Determine the (X, Y) coordinate at the center of the cell enclosing the given text.  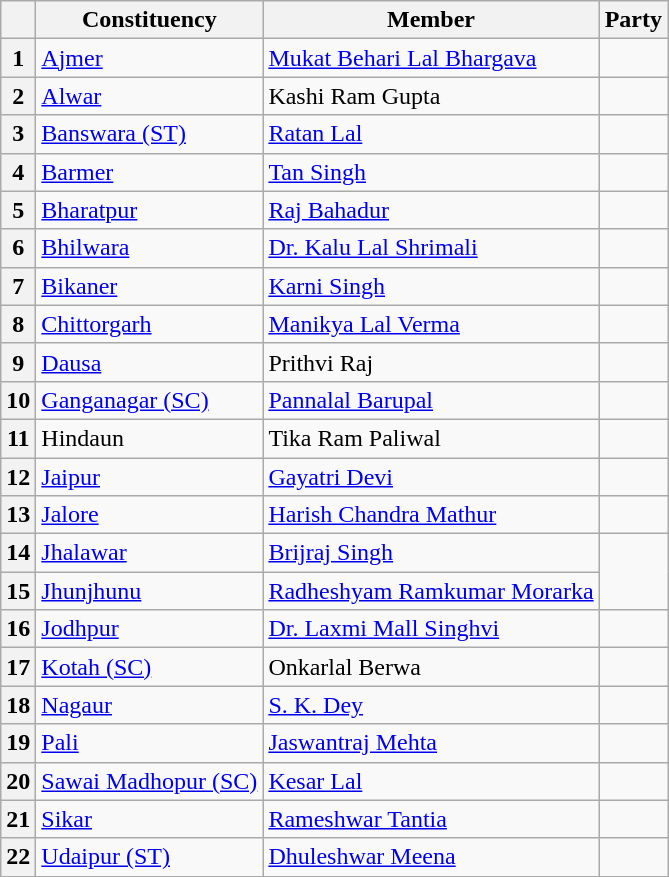
Jaipur (150, 477)
Jaswantraj Mehta (431, 743)
2 (18, 96)
20 (18, 781)
Dausa (150, 362)
21 (18, 819)
14 (18, 553)
Jalore (150, 515)
Nagaur (150, 705)
8 (18, 324)
Dr. Kalu Lal Shrimali (431, 248)
9 (18, 362)
18 (18, 705)
Bikaner (150, 286)
12 (18, 477)
Constituency (150, 20)
Bharatpur (150, 210)
S. K. Dey (431, 705)
Kashi Ram Gupta (431, 96)
Brijraj Singh (431, 553)
15 (18, 591)
Prithvi Raj (431, 362)
6 (18, 248)
11 (18, 438)
Tika Ram Paliwal (431, 438)
1 (18, 58)
Udaipur (ST) (150, 857)
22 (18, 857)
Radheshyam Ramkumar Morarka (431, 591)
Sawai Madhopur (SC) (150, 781)
Karni Singh (431, 286)
Chittorgarh (150, 324)
Dr. Laxmi Mall Singhvi (431, 629)
Jhunjhunu (150, 591)
Onkarlal Berwa (431, 667)
Rameshwar Tantia (431, 819)
Ratan Lal (431, 134)
Mukat Behari Lal Bhargava (431, 58)
3 (18, 134)
5 (18, 210)
Party (633, 20)
Hindaun (150, 438)
Harish Chandra Mathur (431, 515)
13 (18, 515)
19 (18, 743)
Jhalawar (150, 553)
Bhilwara (150, 248)
10 (18, 400)
16 (18, 629)
Tan Singh (431, 172)
Ajmer (150, 58)
Banswara (ST) (150, 134)
Kesar Lal (431, 781)
Gayatri Devi (431, 477)
Dhuleshwar Meena (431, 857)
Jodhpur (150, 629)
Member (431, 20)
Manikya Lal Verma (431, 324)
Kotah (SC) (150, 667)
Pannalal Barupal (431, 400)
Raj Bahadur (431, 210)
Alwar (150, 96)
Sikar (150, 819)
Barmer (150, 172)
4 (18, 172)
Ganganagar (SC) (150, 400)
17 (18, 667)
Pali (150, 743)
7 (18, 286)
